Detect which cell encompasses the target text, then output its (X, Y) center coordinate. 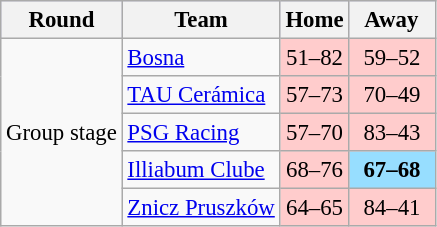
TAU Cerámica (201, 95)
67–68 (392, 170)
Group stage (62, 133)
Illiabum Clube (201, 170)
68–76 (314, 170)
Bosna (201, 58)
Team (201, 20)
84–41 (392, 208)
Home (314, 20)
57–73 (314, 95)
Away (392, 20)
83–43 (392, 133)
51–82 (314, 58)
PSG Racing (201, 133)
Znicz Pruszków (201, 208)
64–65 (314, 208)
Round (62, 20)
57–70 (314, 133)
70–49 (392, 95)
59–52 (392, 58)
